Find where the given text appears and provide that cell's center as (X, Y) coordinate. 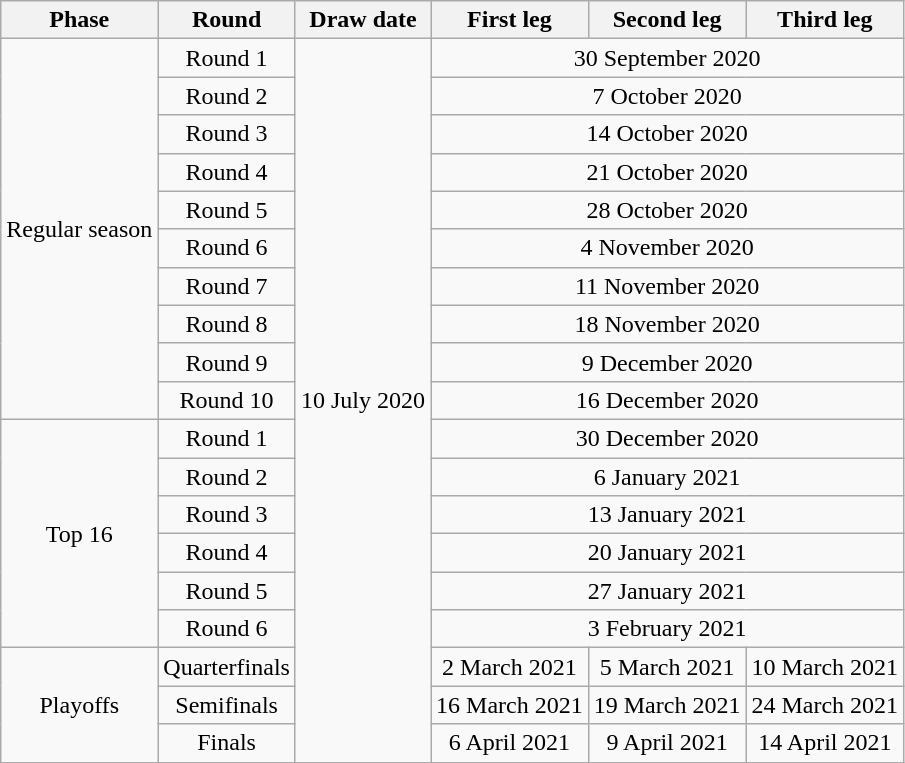
9 April 2021 (667, 743)
First leg (510, 20)
24 March 2021 (825, 705)
Second leg (667, 20)
Semifinals (227, 705)
16 December 2020 (668, 400)
21 October 2020 (668, 172)
Quarterfinals (227, 667)
18 November 2020 (668, 324)
28 October 2020 (668, 210)
2 March 2021 (510, 667)
Round 10 (227, 400)
27 January 2021 (668, 591)
Draw date (362, 20)
13 January 2021 (668, 515)
14 October 2020 (668, 134)
10 March 2021 (825, 667)
Round 7 (227, 286)
Round 8 (227, 324)
20 January 2021 (668, 553)
30 December 2020 (668, 438)
19 March 2021 (667, 705)
Round (227, 20)
3 February 2021 (668, 629)
6 January 2021 (668, 477)
Regular season (80, 230)
10 July 2020 (362, 400)
9 December 2020 (668, 362)
11 November 2020 (668, 286)
Round 9 (227, 362)
6 April 2021 (510, 743)
30 September 2020 (668, 58)
7 October 2020 (668, 96)
16 March 2021 (510, 705)
Phase (80, 20)
Playoffs (80, 705)
4 November 2020 (668, 248)
Finals (227, 743)
14 April 2021 (825, 743)
Top 16 (80, 533)
Third leg (825, 20)
5 March 2021 (667, 667)
